Extract the [x, y] coordinate from the center of the cell holding the provided text.  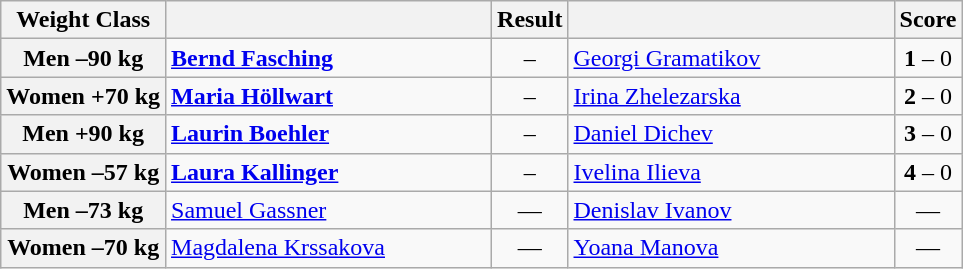
Weight Class [84, 20]
1 – 0 [928, 58]
Laurin Boehler [329, 134]
Result [530, 20]
Laura Kallinger [329, 172]
Women –70 kg [84, 248]
2 – 0 [928, 96]
Yoana Manova [731, 248]
Daniel Dichev [731, 134]
4 – 0 [928, 172]
Bernd Fasching [329, 58]
Score [928, 20]
Denislav Ivanov [731, 210]
Ivelina Ilieva [731, 172]
Men –73 kg [84, 210]
Samuel Gassner [329, 210]
Magdalena Krssakova [329, 248]
Maria Höllwart [329, 96]
Men –90 kg [84, 58]
Men +90 kg [84, 134]
Women +70 kg [84, 96]
Women –57 kg [84, 172]
3 – 0 [928, 134]
Irina Zhelezarska [731, 96]
Georgi Gramatikov [731, 58]
